Detect which cell encompasses the target text, then output its [x, y] center coordinate. 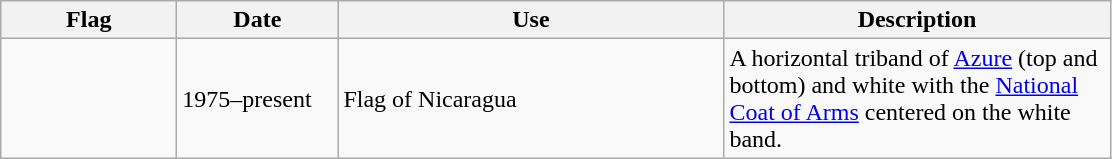
Date [258, 20]
1975–present [258, 98]
A horizontal triband of Azure (top and bottom) and white with the National Coat of Arms centered on the white band. [917, 98]
Use [531, 20]
Flag of Nicaragua [531, 98]
Flag [89, 20]
Description [917, 20]
